Extract the [x, y] coordinate from the center of the cell holding the provided text.  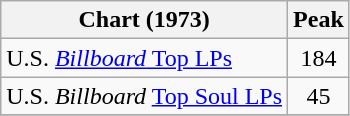
Chart (1973) [144, 20]
U.S. Billboard Top Soul LPs [144, 96]
45 [319, 96]
184 [319, 58]
U.S. Billboard Top LPs [144, 58]
Peak [319, 20]
